Return the [X, Y] coordinate for the center point of the cell that contains the specified text.  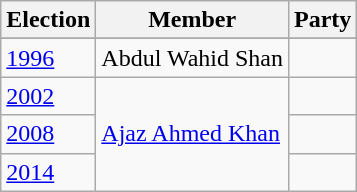
2008 [48, 134]
2014 [48, 172]
Abdul Wahid Shan [192, 58]
2002 [48, 96]
Party [322, 20]
Member [192, 20]
Ajaz Ahmed Khan [192, 134]
Election [48, 20]
1996 [48, 58]
